Search for the cell housing the specified text and yield its [x, y] center coordinate. 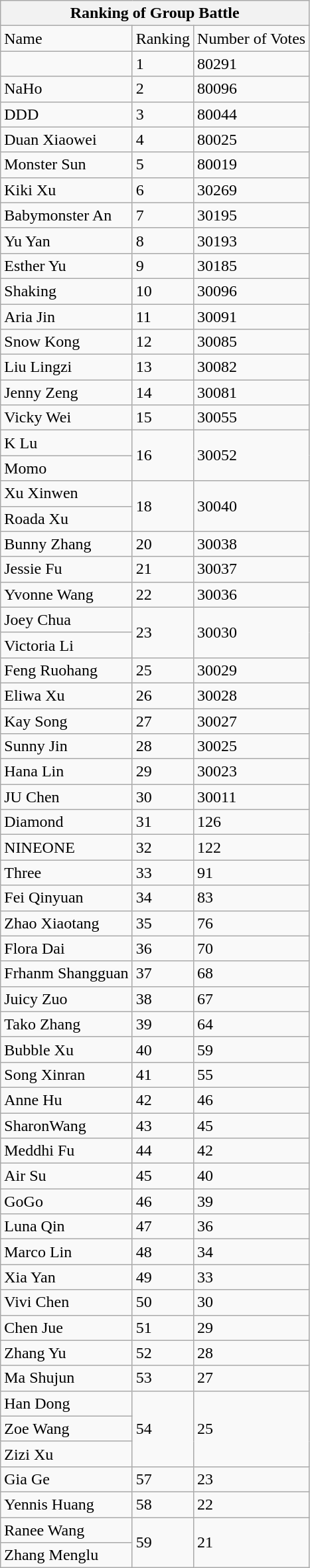
9 [163, 266]
Bunny Zhang [66, 544]
Kiki Xu [66, 190]
44 [163, 1151]
Liu Lingzi [66, 367]
35 [163, 923]
68 [252, 974]
Zhang Menglu [66, 1555]
Zoe Wang [66, 1429]
30028 [252, 695]
14 [163, 392]
53 [163, 1378]
Zhao Xiaotang [66, 923]
Zizi Xu [66, 1454]
30037 [252, 569]
37 [163, 974]
58 [163, 1504]
10 [163, 291]
15 [163, 418]
80025 [252, 139]
122 [252, 847]
13 [163, 367]
Xu Xinwen [66, 493]
Monster Sun [66, 165]
Anne Hu [66, 1100]
41 [163, 1075]
3 [163, 114]
NINEONE [66, 847]
Han Dong [66, 1403]
30036 [252, 594]
Frhanm Shangguan [66, 974]
26 [163, 695]
48 [163, 1252]
18 [163, 506]
SharonWang [66, 1126]
6 [163, 190]
Juicy Zuo [66, 999]
Zhang Yu [66, 1353]
30052 [252, 456]
30038 [252, 544]
30185 [252, 266]
30027 [252, 721]
Three [66, 873]
Flora Dai [66, 948]
43 [163, 1126]
Luna Qin [66, 1227]
DDD [66, 114]
Name [66, 39]
Meddhi Fu [66, 1151]
Shaking [66, 291]
Momo [66, 468]
55 [252, 1075]
Bubble Xu [66, 1049]
80096 [252, 89]
Ranking of Group Battle [155, 13]
12 [163, 342]
Ranking [163, 39]
Duan Xiaowei [66, 139]
76 [252, 923]
16 [163, 456]
11 [163, 317]
54 [163, 1429]
30011 [252, 797]
31 [163, 822]
30025 [252, 746]
Yu Yan [66, 240]
47 [163, 1227]
20 [163, 544]
Victoria Li [66, 645]
83 [252, 898]
Feng Ruohang [66, 670]
Snow Kong [66, 342]
K Lu [66, 443]
70 [252, 948]
30040 [252, 506]
Hana Lin [66, 772]
Eliwa Xu [66, 695]
Jenny Zeng [66, 392]
JU Chen [66, 797]
30085 [252, 342]
Gia Ge [66, 1479]
Fei Qinyuan [66, 898]
1 [163, 64]
Xia Yan [66, 1277]
30091 [252, 317]
Joey Chua [66, 620]
64 [252, 1024]
30269 [252, 190]
Ma Shujun [66, 1378]
Vicky Wei [66, 418]
30055 [252, 418]
GoGo [66, 1201]
Yvonne Wang [66, 594]
Marco Lin [66, 1252]
80019 [252, 165]
30023 [252, 772]
38 [163, 999]
80044 [252, 114]
Aria Jin [66, 317]
Vivi Chen [66, 1302]
30029 [252, 670]
30082 [252, 367]
Esther Yu [66, 266]
Song Xinran [66, 1075]
51 [163, 1328]
7 [163, 215]
30081 [252, 392]
8 [163, 240]
Kay Song [66, 721]
5 [163, 165]
Babymonster An [66, 215]
2 [163, 89]
30096 [252, 291]
49 [163, 1277]
Ranee Wang [66, 1529]
Yennis Huang [66, 1504]
30193 [252, 240]
67 [252, 999]
30195 [252, 215]
Jessie Fu [66, 569]
Number of Votes [252, 39]
Sunny Jin [66, 746]
Chen Jue [66, 1328]
4 [163, 139]
Tako Zhang [66, 1024]
Roada Xu [66, 519]
32 [163, 847]
126 [252, 822]
50 [163, 1302]
Diamond [66, 822]
NaHo [66, 89]
80291 [252, 64]
Air Su [66, 1176]
52 [163, 1353]
30030 [252, 632]
57 [163, 1479]
91 [252, 873]
